Provide the [X, Y] coordinate of the cell's center where the given text is located.  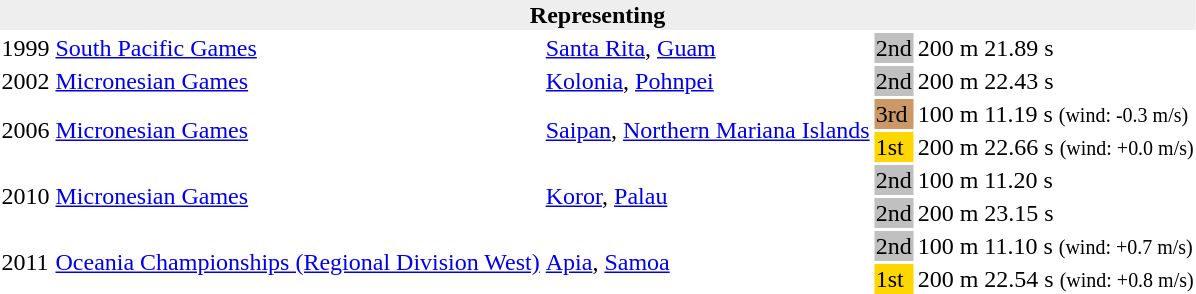
Representing [598, 15]
South Pacific Games [298, 48]
1999 [26, 48]
2010 [26, 196]
Saipan, Northern Mariana Islands [708, 130]
2002 [26, 81]
11.19 s (wind: -0.3 m/s) [1089, 114]
2011 [26, 262]
23.15 s [1089, 213]
3rd [894, 114]
Oceania Championships (Regional Division West) [298, 262]
Kolonia, Pohnpei [708, 81]
22.66 s (wind: +0.0 m/s) [1089, 147]
Koror, Palau [708, 196]
22.43 s [1089, 81]
22.54 s (wind: +0.8 m/s) [1089, 279]
11.20 s [1089, 180]
Apia, Samoa [708, 262]
Santa Rita, Guam [708, 48]
2006 [26, 130]
21.89 s [1089, 48]
11.10 s (wind: +0.7 m/s) [1089, 246]
